Search for the cell housing the specified text and yield its [X, Y] center coordinate. 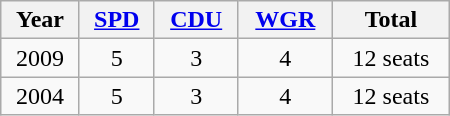
2004 [40, 96]
Total [392, 20]
SPD [116, 20]
Year [40, 20]
2009 [40, 58]
CDU [196, 20]
WGR [285, 20]
